Pinpoint the cell where the given text exists, returning its (X, Y) midpoint coordinate. 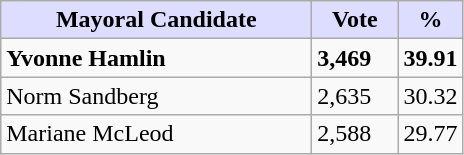
30.32 (430, 96)
39.91 (430, 58)
Mayoral Candidate (156, 20)
Vote (355, 20)
29.77 (430, 134)
2,635 (355, 96)
Norm Sandberg (156, 96)
3,469 (355, 58)
Yvonne Hamlin (156, 58)
2,588 (355, 134)
Mariane McLeod (156, 134)
% (430, 20)
